Provide the [X, Y] coordinate of the cell's center where the given text is located.  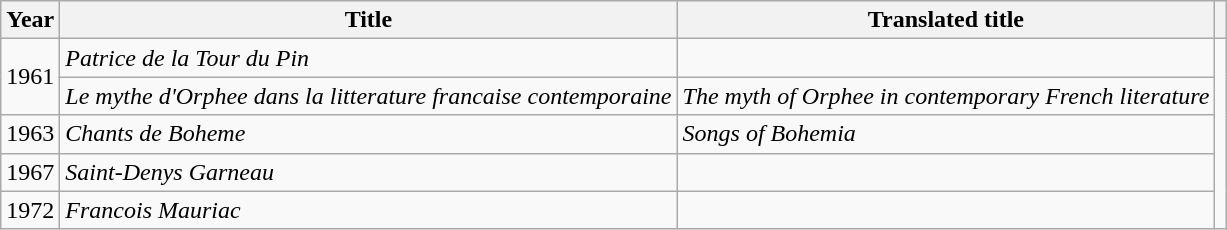
1972 [30, 210]
1963 [30, 134]
Songs of Bohemia [946, 134]
Saint-Denys Garneau [368, 172]
Title [368, 20]
Patrice de la Tour du Pin [368, 58]
Chants de Boheme [368, 134]
Translated title [946, 20]
Year [30, 20]
The myth of Orphee in contemporary French literature [946, 96]
1961 [30, 77]
1967 [30, 172]
Francois Mauriac [368, 210]
Le mythe d'Orphee dans la litterature francaise contemporaine [368, 96]
